Pinpoint the cell where the given text exists, returning its [x, y] midpoint coordinate. 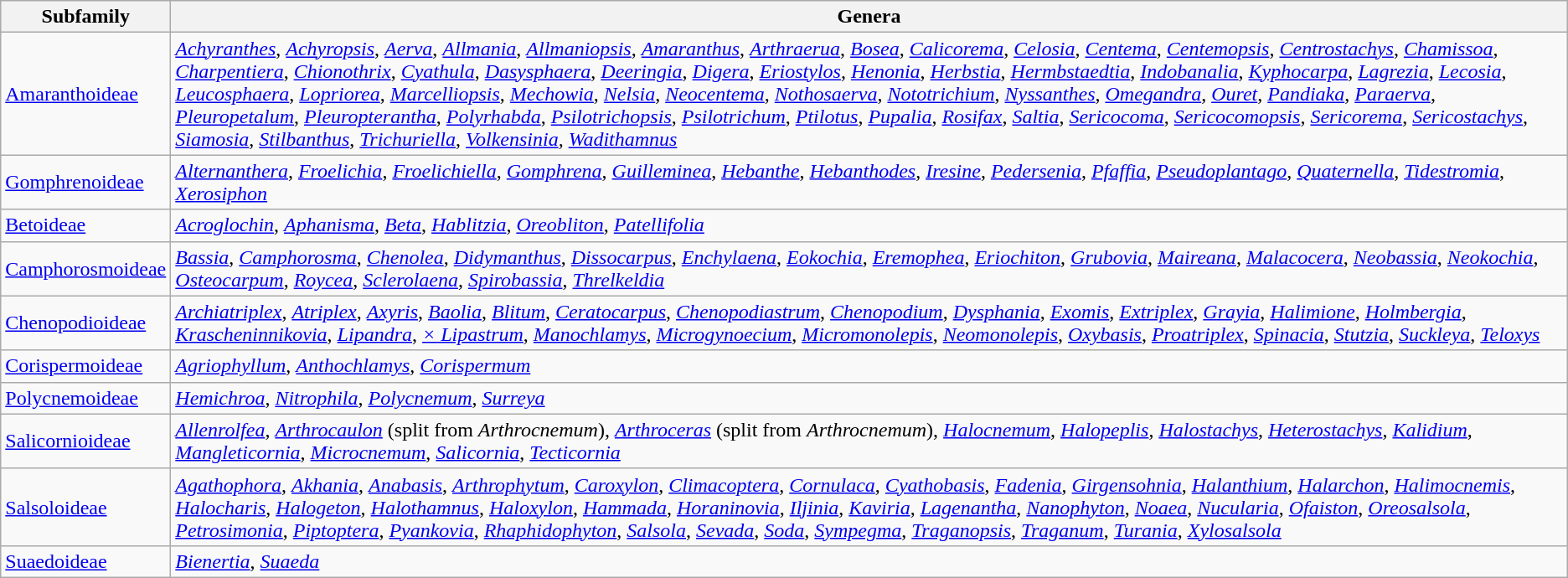
Chenopodioideae [85, 323]
Genera [869, 17]
Acroglochin, Aphanisma, Beta, Hablitzia, Oreobliton, Patellifolia [869, 225]
Hemichroa, Nitrophila, Polycnemum, Surreya [869, 398]
Bienertia, Suaeda [869, 561]
Corispermoideae [85, 366]
Camphorosmoideae [85, 268]
Betoideae [85, 225]
Amaranthoideae [85, 94]
Gomphrenoideae [85, 183]
Salicornioideae [85, 441]
Subfamily [85, 17]
Suaedoideae [85, 561]
Polycnemoideae [85, 398]
Agriophyllum, Anthochlamys, Corispermum [869, 366]
Salsoloideae [85, 507]
